Pinpoint the cell where the given text exists, returning its (x, y) midpoint coordinate. 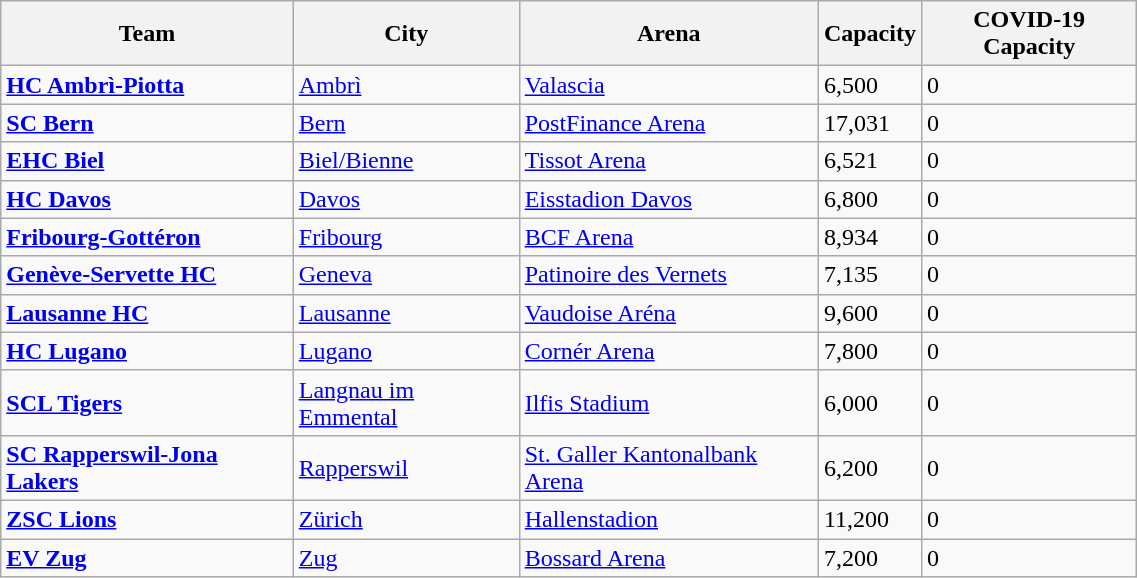
HC Lugano (147, 351)
Biel/Bienne (406, 161)
7,135 (870, 275)
Fribourg-Gottéron (147, 237)
Tissot Arena (668, 161)
Langnau im Emmental (406, 402)
6,000 (870, 402)
EHC Biel (147, 161)
SC Bern (147, 123)
PostFinance Arena (668, 123)
City (406, 34)
Vaudoise Aréna (668, 313)
Davos (406, 199)
6,200 (870, 468)
6,500 (870, 85)
Lausanne (406, 313)
6,521 (870, 161)
Genève-Servette HC (147, 275)
HC Ambrì-Piotta (147, 85)
Zug (406, 557)
Eisstadion Davos (668, 199)
7,200 (870, 557)
ZSC Lions (147, 519)
6,800 (870, 199)
Arena (668, 34)
Zürich (406, 519)
SC Rapperswil-Jona Lakers (147, 468)
Capacity (870, 34)
11,200 (870, 519)
17,031 (870, 123)
Lausanne HC (147, 313)
8,934 (870, 237)
HC Davos (147, 199)
Rapperswil (406, 468)
Lugano (406, 351)
Bossard Arena (668, 557)
Cornér Arena (668, 351)
9,600 (870, 313)
SCL Tigers (147, 402)
Hallenstadion (668, 519)
Team (147, 34)
Fribourg (406, 237)
Geneva (406, 275)
Valascia (668, 85)
7,800 (870, 351)
Bern (406, 123)
BCF Arena (668, 237)
EV Zug (147, 557)
Patinoire des Vernets (668, 275)
Ilfis Stadium (668, 402)
St. Galler Kantonalbank Arena (668, 468)
Ambrì (406, 85)
COVID-19 Capacity (1028, 34)
